Scan for the cell matching the given text and deliver its (x, y) coordinate at center. 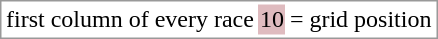
first column of every race (130, 19)
= grid position (360, 19)
10 (272, 19)
